Find where the given text appears and provide that cell's center as [x, y] coordinate. 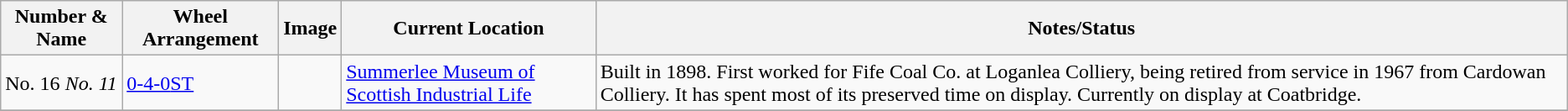
Summerlee Museum of Scottish Industrial Life [469, 82]
0-4-0ST [201, 82]
Wheel Arrangement [201, 29]
No. 16 No. 11 [62, 82]
Current Location [469, 29]
Number & Name [62, 29]
Notes/Status [1081, 29]
Image [310, 29]
